Return the (X, Y) coordinate for the center point of the cell that contains the specified text.  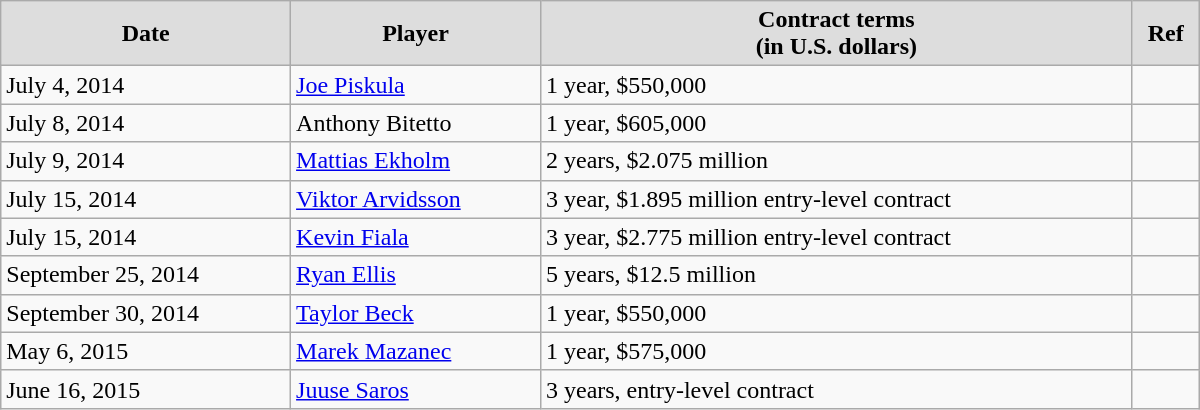
September 25, 2014 (146, 275)
Ref (1166, 34)
Anthony Bitetto (416, 123)
Ryan Ellis (416, 275)
Viktor Arvidsson (416, 199)
Kevin Fiala (416, 237)
Taylor Beck (416, 313)
Juuse Saros (416, 389)
Date (146, 34)
Mattias Ekholm (416, 161)
September 30, 2014 (146, 313)
1 year, $575,000 (836, 351)
2 years, $2.075 million (836, 161)
Player (416, 34)
July 4, 2014 (146, 85)
3 year, $2.775 million entry-level contract (836, 237)
1 year, $605,000 (836, 123)
May 6, 2015 (146, 351)
3 years, entry-level contract (836, 389)
5 years, $12.5 million (836, 275)
Marek Mazanec (416, 351)
Joe Piskula (416, 85)
July 8, 2014 (146, 123)
June 16, 2015 (146, 389)
3 year, $1.895 million entry-level contract (836, 199)
July 9, 2014 (146, 161)
Contract terms(in U.S. dollars) (836, 34)
